Determine the (X, Y) coordinate at the center of the cell enclosing the given text.  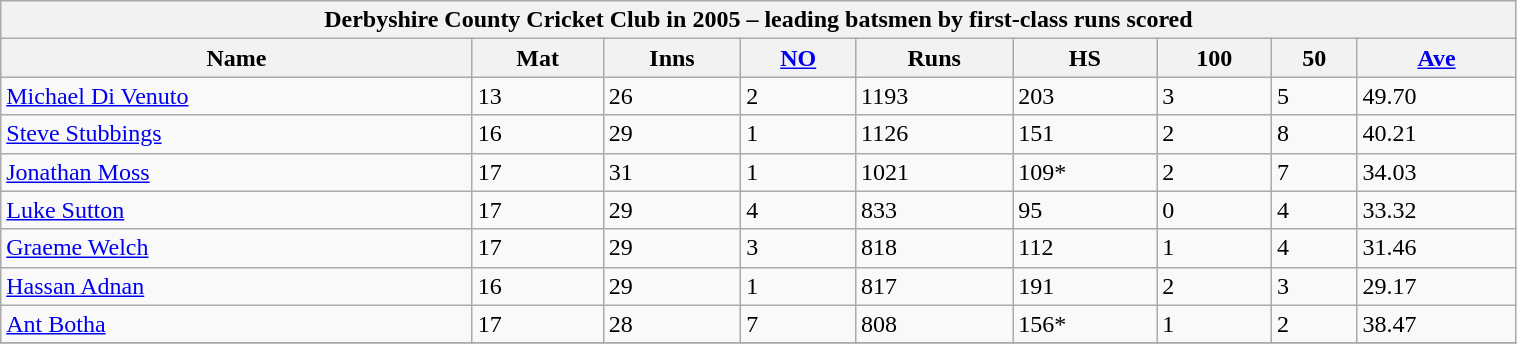
33.32 (1436, 210)
HS (1085, 58)
Ant Botha (236, 324)
Graeme Welch (236, 248)
Inns (672, 58)
Hassan Adnan (236, 286)
Derbyshire County Cricket Club in 2005 – leading batsmen by first-class runs scored (758, 20)
109* (1085, 172)
13 (538, 96)
95 (1085, 210)
26 (672, 96)
Steve Stubbings (236, 134)
100 (1214, 58)
Luke Sutton (236, 210)
833 (934, 210)
Name (236, 58)
8 (1315, 134)
1021 (934, 172)
818 (934, 248)
0 (1214, 210)
50 (1315, 58)
Runs (934, 58)
40.21 (1436, 134)
203 (1085, 96)
Jonathan Moss (236, 172)
Ave (1436, 58)
191 (1085, 286)
29.17 (1436, 286)
151 (1085, 134)
112 (1085, 248)
808 (934, 324)
38.47 (1436, 324)
Michael Di Venuto (236, 96)
Mat (538, 58)
156* (1085, 324)
31 (672, 172)
817 (934, 286)
34.03 (1436, 172)
49.70 (1436, 96)
5 (1315, 96)
NO (798, 58)
1193 (934, 96)
1126 (934, 134)
31.46 (1436, 248)
28 (672, 324)
